Search for the cell housing the specified text and yield its [x, y] center coordinate. 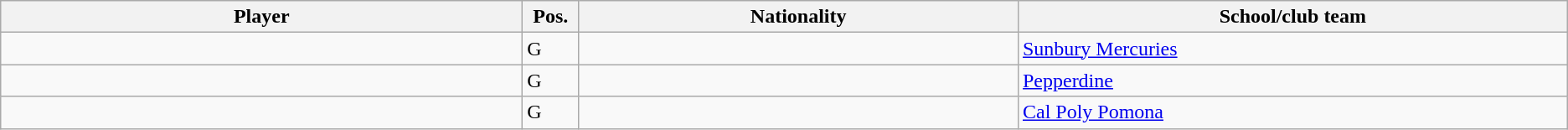
Cal Poly Pomona [1292, 112]
Pepperdine [1292, 81]
Sunbury Mercuries [1292, 49]
Nationality [799, 17]
School/club team [1292, 17]
Pos. [551, 17]
Player [261, 17]
